Extract the [x, y] coordinate from the center of the cell holding the provided text.  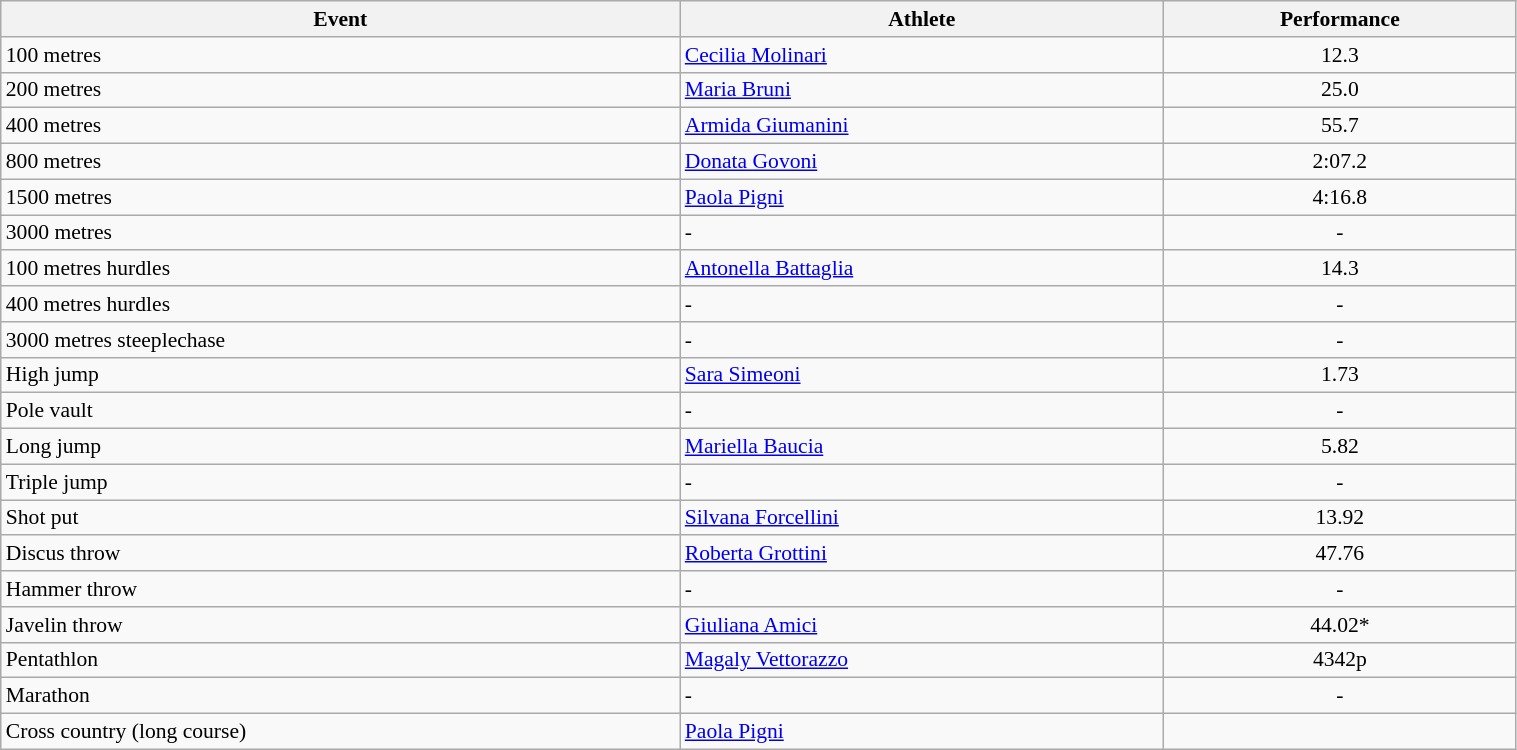
3000 metres [340, 233]
Athlete [922, 19]
Discus throw [340, 554]
47.76 [1340, 554]
Armida Giumanini [922, 126]
Cross country (long course) [340, 732]
3000 metres steeplechase [340, 340]
1.73 [1340, 375]
800 metres [340, 162]
25.0 [1340, 90]
Long jump [340, 447]
Shot put [340, 518]
Performance [1340, 19]
Mariella Baucia [922, 447]
14.3 [1340, 269]
High jump [340, 375]
Maria Bruni [922, 90]
Javelin throw [340, 625]
Silvana Forcellini [922, 518]
Pole vault [340, 411]
4342p [1340, 660]
1500 metres [340, 197]
44.02* [1340, 625]
Pentathlon [340, 660]
Roberta Grottini [922, 554]
5.82 [1340, 447]
Hammer throw [340, 589]
2:07.2 [1340, 162]
Event [340, 19]
400 metres hurdles [340, 304]
Sara Simeoni [922, 375]
200 metres [340, 90]
400 metres [340, 126]
Marathon [340, 696]
Antonella Battaglia [922, 269]
100 metres hurdles [340, 269]
Cecilia Molinari [922, 55]
12.3 [1340, 55]
13.92 [1340, 518]
Donata Govoni [922, 162]
55.7 [1340, 126]
Triple jump [340, 482]
4:16.8 [1340, 197]
Giuliana Amici [922, 625]
Magaly Vettorazzo [922, 660]
100 metres [340, 55]
